Return the [X, Y] coordinate for the center point of the cell that contains the specified text.  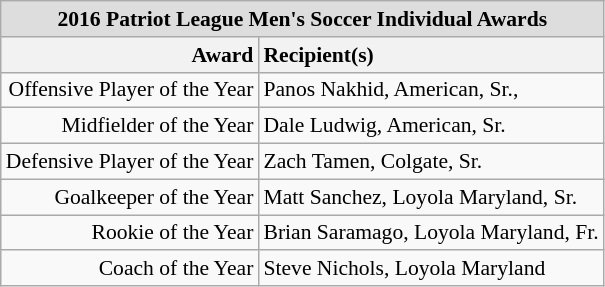
Brian Saramago, Loyola Maryland, Fr. [430, 233]
Recipient(s) [430, 55]
Coach of the Year [130, 269]
Matt Sanchez, Loyola Maryland, Sr. [430, 197]
Dale Ludwig, American, Sr. [430, 126]
Rookie of the Year [130, 233]
Zach Tamen, Colgate, Sr. [430, 162]
Offensive Player of the Year [130, 90]
2016 Patriot League Men's Soccer Individual Awards [302, 19]
Panos Nakhid, American, Sr., [430, 90]
Defensive Player of the Year [130, 162]
Award [130, 55]
Midfielder of the Year [130, 126]
Steve Nichols, Loyola Maryland [430, 269]
Goalkeeper of the Year [130, 197]
